Scan for the cell matching the given text and deliver its [X, Y] coordinate at center. 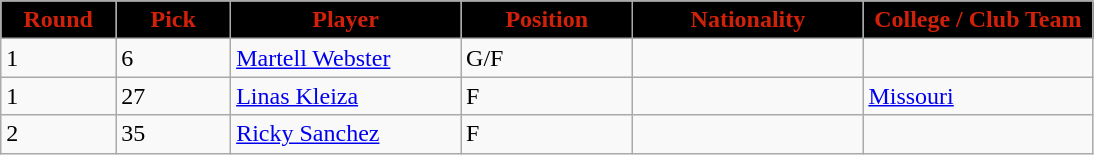
Linas Kleiza [346, 96]
Missouri [978, 96]
Martell Webster [346, 58]
G/F [547, 58]
Ricky Sanchez [346, 134]
Pick [174, 20]
27 [174, 96]
Nationality [748, 20]
Player [346, 20]
Position [547, 20]
6 [174, 58]
2 [58, 134]
Round [58, 20]
College / Club Team [978, 20]
35 [174, 134]
